Capture the cell that displays the provided text and extract its [x, y] central coordinate. 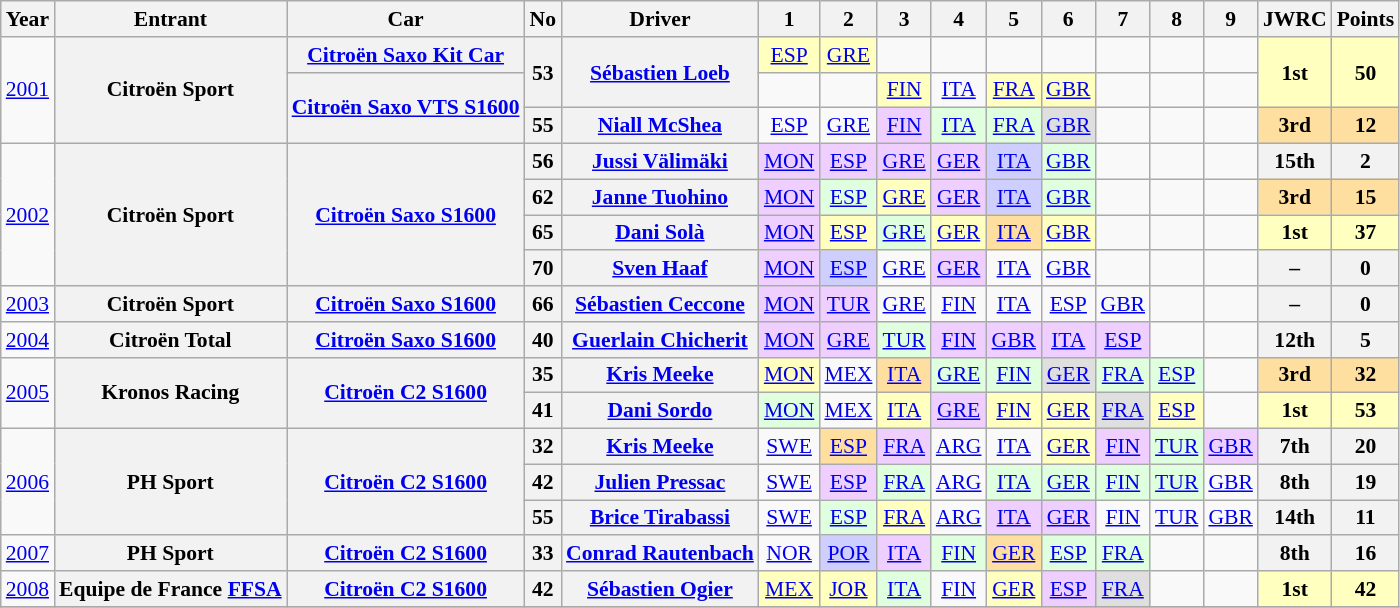
2004 [28, 340]
4 [959, 19]
66 [544, 304]
2001 [28, 90]
11 [1366, 518]
19 [1366, 482]
NOR [790, 554]
2007 [28, 554]
16 [1366, 554]
20 [1366, 447]
12th [1295, 340]
2006 [28, 482]
3 [904, 19]
Citroën Total [170, 340]
15 [1366, 197]
Driver [660, 19]
Janne Tuohino [660, 197]
Dani Solà [660, 233]
Points [1366, 19]
15th [1295, 162]
40 [544, 340]
Citroën Saxo VTS S1600 [406, 108]
Car [406, 19]
No [544, 19]
POR [848, 554]
37 [1366, 233]
2008 [28, 589]
8 [1176, 19]
JWRC [1295, 19]
Jussi Välimäki [660, 162]
41 [544, 411]
2002 [28, 215]
12 [1366, 126]
65 [544, 233]
35 [544, 375]
70 [544, 269]
2005 [28, 392]
Entrant [170, 19]
Sébastien Ceccone [660, 304]
Sven Haaf [660, 269]
7 [1124, 19]
2003 [28, 304]
Kronos Racing [170, 392]
Citroën Saxo Kit Car [406, 55]
Brice Tirabassi [660, 518]
33 [544, 554]
50 [1366, 72]
7th [1295, 447]
Guerlain Chicherit [660, 340]
JOR [848, 589]
Niall McShea [660, 126]
6 [1068, 19]
Sébastien Ogier [660, 589]
Year [28, 19]
Conrad Rautenbach [660, 554]
56 [544, 162]
Sébastien Loeb [660, 72]
62 [544, 197]
9 [1230, 19]
Julien Pressac [660, 482]
Dani Sordo [660, 411]
Equipe de France FFSA [170, 589]
14th [1295, 518]
1 [790, 19]
